Scan for the cell matching the given text and deliver its [X, Y] coordinate at center. 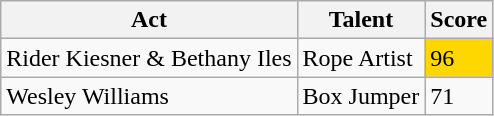
Act [149, 20]
71 [459, 96]
Box Jumper [361, 96]
Rider Kiesner & Bethany Iles [149, 58]
96 [459, 58]
Wesley Williams [149, 96]
Rope Artist [361, 58]
Score [459, 20]
Talent [361, 20]
